Identify which cell holds the provided text, then report its [x, y] central coordinate. 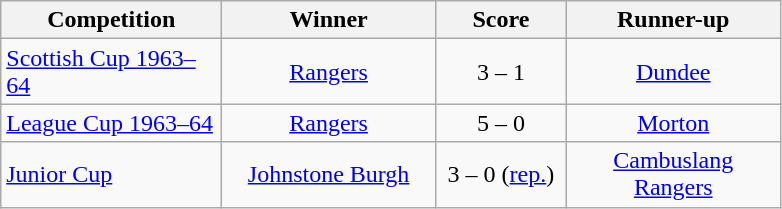
Cambuslang Rangers [673, 174]
Junior Cup [112, 174]
Winner [329, 20]
League Cup 1963–64 [112, 123]
Competition [112, 20]
3 – 0 (rep.) [500, 174]
Johnstone Burgh [329, 174]
5 – 0 [500, 123]
Runner-up [673, 20]
Scottish Cup 1963–64 [112, 72]
Score [500, 20]
Dundee [673, 72]
3 – 1 [500, 72]
Morton [673, 123]
